Detect which cell encompasses the target text, then output its [x, y] center coordinate. 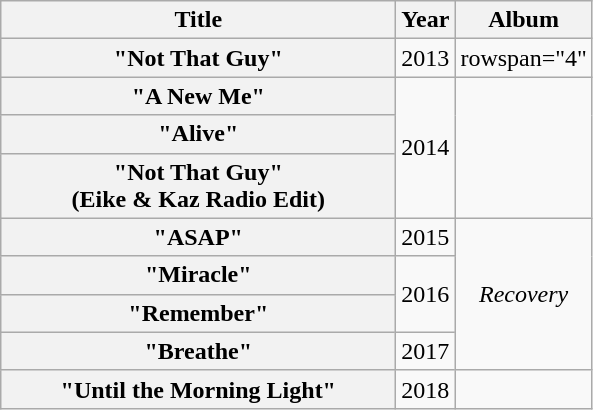
"A New Me" [198, 96]
"Until the Morning Light" [198, 389]
rowspan="4" [524, 58]
"Remember" [198, 313]
2018 [426, 389]
"Alive" [198, 134]
Recovery [524, 294]
2016 [426, 294]
2013 [426, 58]
2014 [426, 148]
Album [524, 20]
2015 [426, 237]
"ASAP" [198, 237]
"Not That Guy"(Eike & Kaz Radio Edit) [198, 186]
2017 [426, 351]
Year [426, 20]
"Breathe" [198, 351]
Title [198, 20]
"Miracle" [198, 275]
"Not That Guy" [198, 58]
